Identify which cell holds the provided text, then report its [X, Y] central coordinate. 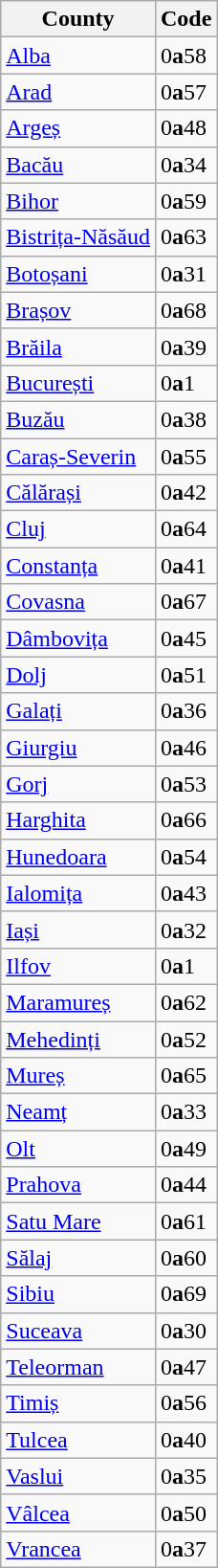
Alba [78, 56]
0a58 [185, 56]
Vrancea [78, 1549]
0a36 [185, 711]
Tulcea [78, 1440]
Mureș [78, 1076]
Călărași [78, 493]
0a47 [185, 1367]
0a39 [185, 347]
0a50 [185, 1512]
0a34 [185, 165]
0a45 [185, 638]
Mehedinți [78, 1039]
0a64 [185, 529]
0a62 [185, 1002]
Cluj [78, 529]
0a54 [185, 857]
Brașov [78, 310]
0a65 [185, 1076]
0a32 [185, 930]
0a51 [185, 675]
0a61 [185, 1221]
Sibiu [78, 1294]
Vaslui [78, 1476]
0a30 [185, 1331]
0a66 [185, 820]
Brăila [78, 347]
București [78, 383]
Prahova [78, 1185]
0a67 [185, 602]
0a48 [185, 128]
0a31 [185, 274]
Suceava [78, 1331]
Bihor [78, 201]
0a46 [185, 748]
0a42 [185, 493]
Constanța [78, 566]
Giurgiu [78, 748]
0a69 [185, 1294]
Hunedoara [78, 857]
0a59 [185, 201]
0a55 [185, 457]
Ilfov [78, 966]
0a40 [185, 1440]
Caraș-Severin [78, 457]
Buzău [78, 419]
Satu Mare [78, 1221]
0a37 [185, 1549]
0a38 [185, 419]
Bacău [78, 165]
Galați [78, 711]
County [78, 19]
Covasna [78, 602]
Bistrița-Năsăud [78, 237]
Iași [78, 930]
Teleorman [78, 1367]
0a33 [185, 1112]
0a53 [185, 784]
Sălaj [78, 1258]
Maramureș [78, 1002]
Arad [78, 92]
Dolj [78, 675]
0a35 [185, 1476]
0a63 [185, 237]
Argeș [78, 128]
0a56 [185, 1403]
Olt [78, 1149]
0a41 [185, 566]
Code [185, 19]
Ialomița [78, 893]
Vâlcea [78, 1512]
0a57 [185, 92]
0a49 [185, 1149]
0a68 [185, 310]
Botoșani [78, 274]
Gorj [78, 784]
0a44 [185, 1185]
Dâmbovița [78, 638]
Neamț [78, 1112]
0a60 [185, 1258]
Harghita [78, 820]
0a43 [185, 893]
Timiș [78, 1403]
0a52 [185, 1039]
